Search for the cell housing the specified text and yield its [x, y] center coordinate. 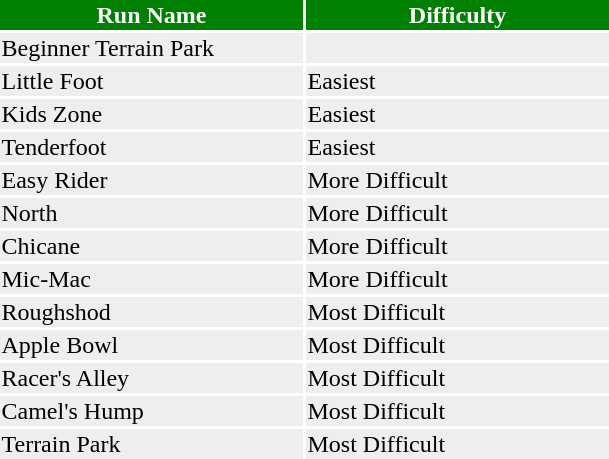
Terrain Park [152, 444]
Beginner Terrain Park [152, 48]
Racer's Alley [152, 378]
Difficulty [458, 15]
Camel's Hump [152, 411]
Kids Zone [152, 114]
Mic-Mac [152, 279]
Chicane [152, 246]
Roughshod [152, 312]
Apple Bowl [152, 345]
Tenderfoot [152, 147]
North [152, 213]
Run Name [152, 15]
Easy Rider [152, 180]
Little Foot [152, 81]
